Capture the cell that displays the provided text and extract its [x, y] central coordinate. 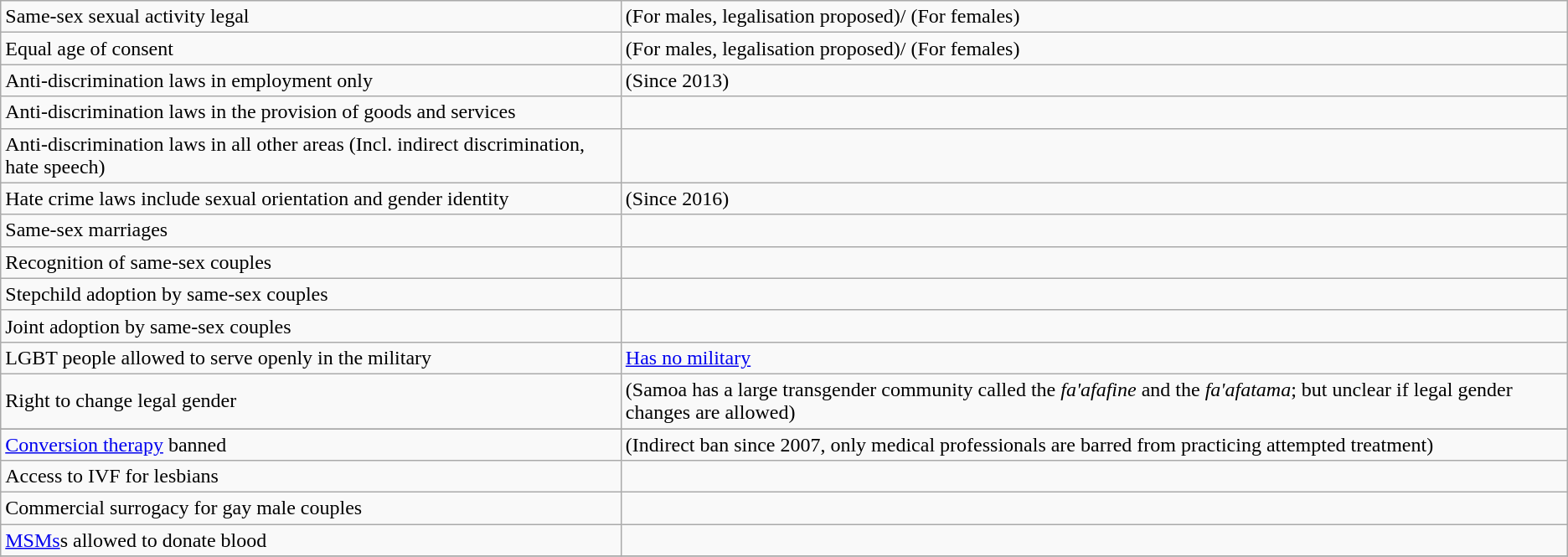
Equal age of consent [312, 49]
Anti-discrimination laws in the provision of goods and services [312, 112]
Stepchild adoption by same-sex couples [312, 294]
Access to IVF for lesbians [312, 477]
MSMss allowed to donate blood [312, 540]
(Indirect ban since 2007, only medical professionals are barred from practicing attempted treatment) [1094, 445]
Conversion therapy banned [312, 445]
(Since 2013) [1094, 80]
Same-sex marriages [312, 230]
Joint adoption by same-sex couples [312, 326]
Anti-discrimination laws in all other areas (Incl. indirect discrimination, hate speech) [312, 156]
Recognition of same-sex couples [312, 262]
Same-sex sexual activity legal [312, 17]
Commercial surrogacy for gay male couples [312, 508]
Right to change legal gender [312, 400]
(Since 2016) [1094, 199]
(Samoa has a large transgender community called the fa'afafine and the fa'afatama; but unclear if legal gender changes are allowed) [1094, 400]
Anti-discrimination laws in employment only [312, 80]
LGBT people allowed to serve openly in the military [312, 358]
Hate crime laws include sexual orientation and gender identity [312, 199]
Has no military [1094, 358]
